Find where the given text appears and provide that cell's center as (x, y) coordinate. 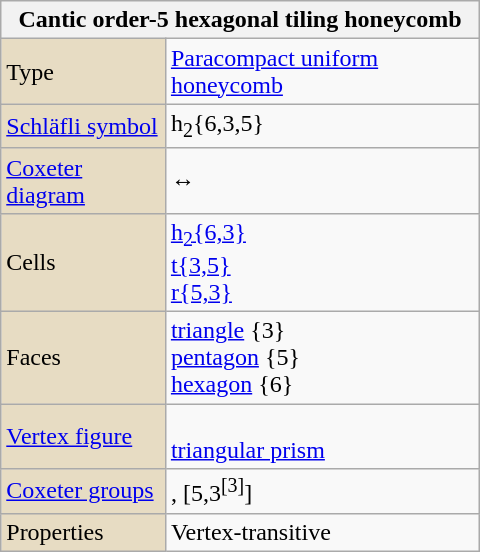
Properties (84, 532)
↔ (322, 180)
Cells (84, 262)
Faces (84, 358)
Coxeter groups (84, 492)
h2{6,3} t{3,5} r{5,3} (322, 262)
Coxeter diagram (84, 180)
Paracompact uniform honeycomb (322, 72)
Vertex figure (84, 436)
Cantic order-5 hexagonal tiling honeycomb (240, 20)
h2{6,3,5} (322, 126)
, [5,3[3]] (322, 492)
triangle {3}pentagon {5}hexagon {6} (322, 358)
Type (84, 72)
triangular prism (322, 436)
Vertex-transitive (322, 532)
Schläfli symbol (84, 126)
